Return the [X, Y] coordinate for the center point of the cell that contains the specified text.  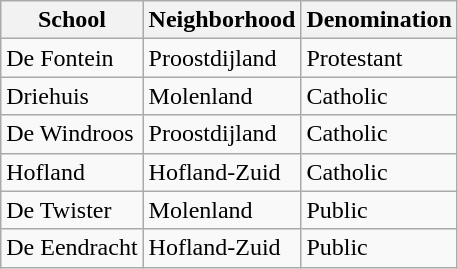
Hofland [72, 172]
De Twister [72, 210]
Protestant [379, 58]
De Eendracht [72, 248]
De Fontein [72, 58]
School [72, 20]
Neighborhood [222, 20]
Denomination [379, 20]
Driehuis [72, 96]
De Windroos [72, 134]
